Find where the given text appears and provide that cell's center as [X, Y] coordinate. 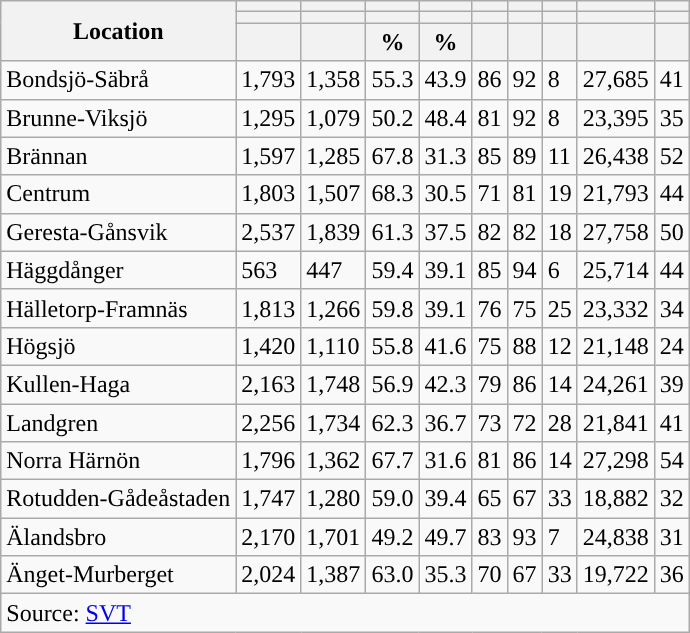
32 [672, 499]
1,280 [334, 499]
1,387 [334, 575]
1,796 [268, 461]
68.3 [392, 194]
49.7 [446, 537]
55.8 [392, 346]
1,507 [334, 194]
52 [672, 156]
34 [672, 308]
31 [672, 537]
2,170 [268, 537]
1,295 [268, 118]
41.6 [446, 346]
62.3 [392, 423]
1,358 [334, 80]
89 [524, 156]
27,758 [616, 232]
71 [490, 194]
19 [560, 194]
65 [490, 499]
Häggdånger [118, 270]
36 [672, 575]
Landgren [118, 423]
Hälletorp-Framnäs [118, 308]
55.3 [392, 80]
2,537 [268, 232]
48.4 [446, 118]
93 [524, 537]
35 [672, 118]
447 [334, 270]
1,813 [268, 308]
2,256 [268, 423]
27,685 [616, 80]
1,420 [268, 346]
11 [560, 156]
42.3 [446, 384]
24 [672, 346]
50.2 [392, 118]
6 [560, 270]
49.2 [392, 537]
59.8 [392, 308]
24,261 [616, 384]
83 [490, 537]
Location [118, 31]
2,163 [268, 384]
25,714 [616, 270]
Bondsjö-Säbrå [118, 80]
37.5 [446, 232]
1,079 [334, 118]
Centrum [118, 194]
18 [560, 232]
61.3 [392, 232]
31.6 [446, 461]
59.4 [392, 270]
73 [490, 423]
76 [490, 308]
39.4 [446, 499]
21,148 [616, 346]
27,298 [616, 461]
1,747 [268, 499]
1,285 [334, 156]
67.8 [392, 156]
Source: SVT [346, 613]
26,438 [616, 156]
2,024 [268, 575]
70 [490, 575]
1,748 [334, 384]
Älandsbro [118, 537]
31.3 [446, 156]
18,882 [616, 499]
Brunne-Viksjö [118, 118]
28 [560, 423]
63.0 [392, 575]
Geresta-Gånsvik [118, 232]
39 [672, 384]
35.3 [446, 575]
59.0 [392, 499]
54 [672, 461]
67.7 [392, 461]
1,266 [334, 308]
Rotudden-Gådeåstaden [118, 499]
24,838 [616, 537]
7 [560, 537]
50 [672, 232]
1,362 [334, 461]
Änget-Murberget [118, 575]
1,803 [268, 194]
1,110 [334, 346]
563 [268, 270]
79 [490, 384]
Norra Härnön [118, 461]
Brännan [118, 156]
56.9 [392, 384]
72 [524, 423]
12 [560, 346]
30.5 [446, 194]
1,793 [268, 80]
25 [560, 308]
1,701 [334, 537]
1,597 [268, 156]
21,793 [616, 194]
1,839 [334, 232]
23,332 [616, 308]
Högsjö [118, 346]
1,734 [334, 423]
23,395 [616, 118]
43.9 [446, 80]
36.7 [446, 423]
88 [524, 346]
94 [524, 270]
21,841 [616, 423]
Kullen-Haga [118, 384]
19,722 [616, 575]
